For the text-containing cell, return its midpoint in (x, y) coordinate format. 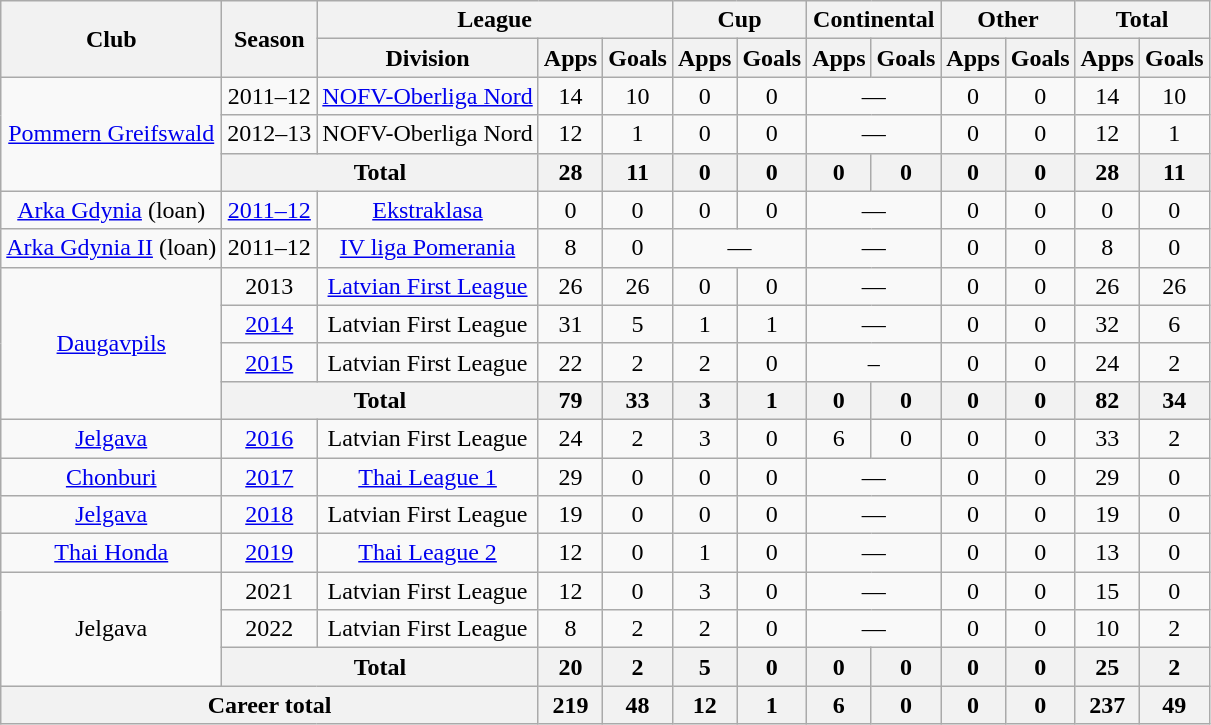
20 (570, 667)
237 (1107, 705)
79 (570, 400)
IV liga Pomerania (428, 248)
2021 (270, 591)
Thai League 2 (428, 553)
2018 (270, 515)
82 (1107, 400)
219 (570, 705)
Continental (874, 20)
– (874, 362)
Season (270, 39)
Arka Gdynia II (loan) (112, 248)
Cup (739, 20)
32 (1107, 324)
Arka Gdynia (loan) (112, 210)
34 (1174, 400)
Other (1008, 20)
Division (428, 58)
Thai Honda (112, 553)
League (495, 20)
25 (1107, 667)
2016 (270, 438)
Club (112, 39)
22 (570, 362)
15 (1107, 591)
Thai League 1 (428, 477)
2022 (270, 629)
Chonburi (112, 477)
13 (1107, 553)
Pommern Greifswald (112, 134)
49 (1174, 705)
2012–13 (270, 134)
2015 (270, 362)
Daugavpils (112, 343)
2014 (270, 324)
2019 (270, 553)
31 (570, 324)
2013 (270, 286)
2017 (270, 477)
Ekstraklasa (428, 210)
48 (638, 705)
Career total (270, 705)
